For the text-containing cell, return its midpoint in [x, y] coordinate format. 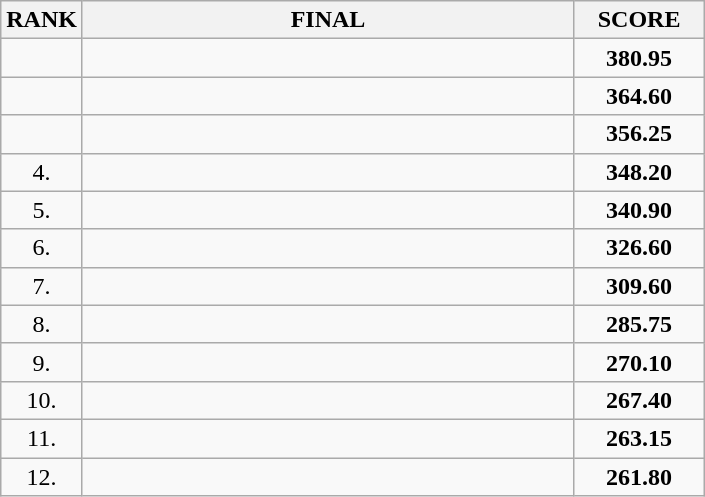
8. [42, 324]
348.20 [640, 172]
356.25 [640, 134]
270.10 [640, 362]
326.60 [640, 248]
9. [42, 362]
7. [42, 286]
RANK [42, 20]
267.40 [640, 400]
285.75 [640, 324]
12. [42, 477]
11. [42, 438]
263.15 [640, 438]
6. [42, 248]
309.60 [640, 286]
4. [42, 172]
380.95 [640, 58]
340.90 [640, 210]
5. [42, 210]
10. [42, 400]
SCORE [640, 20]
364.60 [640, 96]
FINAL [328, 20]
261.80 [640, 477]
